Locate the cell with the specified text and output its (x, y) center coordinate. 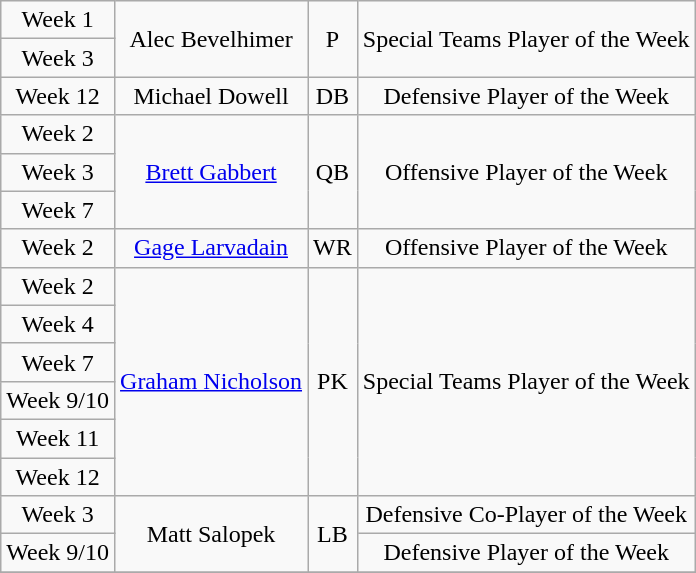
QB (333, 172)
Week 1 (58, 20)
P (333, 39)
Brett Gabbert (212, 172)
Matt Salopek (212, 534)
Graham Nicholson (212, 381)
PK (333, 381)
Alec Bevelhimer (212, 39)
Gage Larvadain (212, 248)
Week 4 (58, 324)
WR (333, 248)
Defensive Co-Player of the Week (526, 515)
Week 11 (58, 438)
DB (333, 96)
Michael Dowell (212, 96)
LB (333, 534)
